Detect which cell encompasses the target text, then output its [x, y] center coordinate. 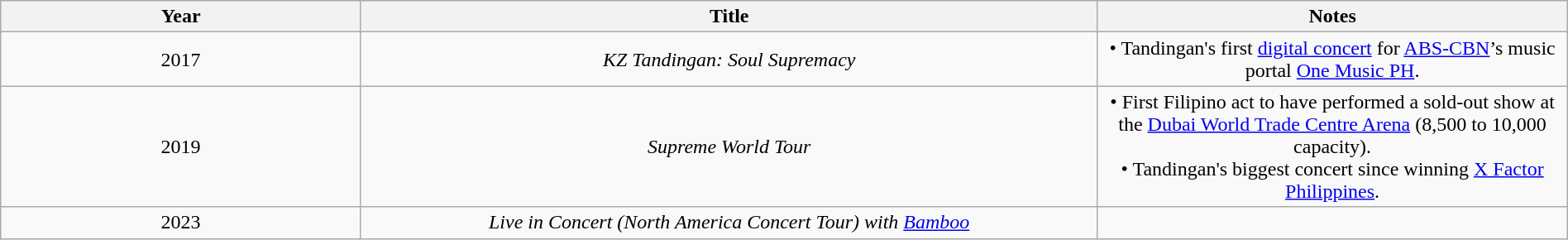
2023 [181, 223]
• Tandingan's first digital concert for ABS-CBN’s music portal One Music PH. [1332, 60]
Title [729, 17]
Notes [1332, 17]
2019 [181, 146]
2017 [181, 60]
Supreme World Tour [729, 146]
Live in Concert (North America Concert Tour) with Bamboo [729, 223]
KZ Tandingan: Soul Supremacy [729, 60]
Year [181, 17]
